Identify which cell holds the provided text, then report its [X, Y] central coordinate. 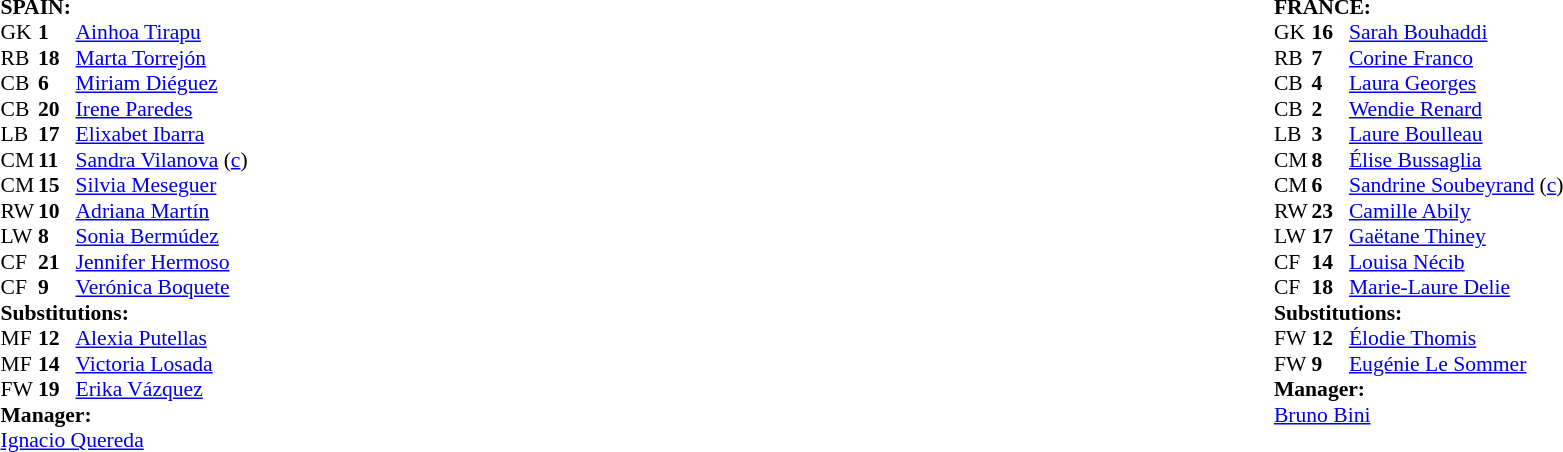
Ainhoa Tirapu [162, 33]
Adriana Martín [162, 211]
10 [57, 211]
3 [1330, 135]
Irene Paredes [162, 109]
4 [1330, 83]
19 [57, 389]
Jennifer Hermoso [162, 262]
Marta Torrejón [162, 58]
Manager: [124, 415]
23 [1330, 211]
Verónica Boquete [162, 287]
Victoria Losada [162, 364]
2 [1330, 109]
Alexia Putellas [162, 339]
Silvia Meseguer [162, 185]
21 [57, 262]
20 [57, 109]
1 [57, 33]
15 [57, 185]
Substitutions: [124, 313]
Miriam Diéguez [162, 83]
11 [57, 160]
Elixabet Ibarra [162, 135]
Sonia Bermúdez [162, 237]
Sandra Vilanova (c) [162, 160]
16 [1330, 33]
7 [1330, 58]
Erika Vázquez [162, 389]
